Determine the [x, y] coordinate at the center of the cell enclosing the given text.  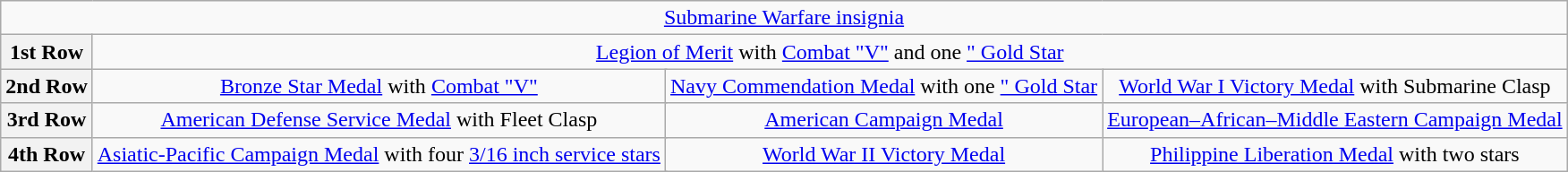
European–African–Middle Eastern Campaign Medal [1335, 120]
American Defense Service Medal with Fleet Clasp [379, 120]
2nd Row [47, 86]
Asiatic-Pacific Campaign Medal with four 3/16 inch service stars [379, 154]
Submarine Warfare insignia [784, 18]
1st Row [47, 52]
American Campaign Medal [883, 120]
Philippine Liberation Medal with two stars [1335, 154]
World War I Victory Medal with Submarine Clasp [1335, 86]
4th Row [47, 154]
Bronze Star Medal with Combat "V" [379, 86]
Navy Commendation Medal with one " Gold Star [883, 86]
3rd Row [47, 120]
Legion of Merit with Combat "V" and one " Gold Star [830, 52]
World War II Victory Medal [883, 154]
